Provide the [X, Y] coordinate of the cell's center where the given text is located.  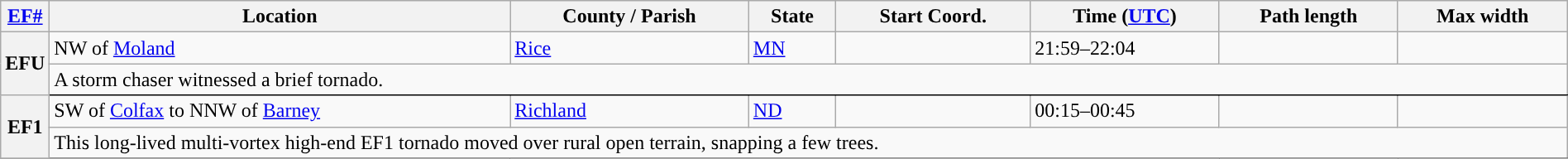
State [792, 17]
Time (UTC) [1125, 17]
Rice [630, 48]
MN [792, 48]
Max width [1482, 17]
This long-lived multi-vortex high-end EF1 tornado moved over rural open terrain, snapping a few trees. [809, 142]
EF1 [25, 127]
00:15–00:45 [1125, 111]
Richland [630, 111]
ND [792, 111]
Start Coord. [933, 17]
NW of Moland [280, 48]
A storm chaser witnessed a brief tornado. [809, 79]
EFU [25, 64]
SW of Colfax to NNW of Barney [280, 111]
EF# [25, 17]
Path length [1308, 17]
County / Parish [630, 17]
21:59–22:04 [1125, 48]
Location [280, 17]
